Find where the given text appears and provide that cell's center as (x, y) coordinate. 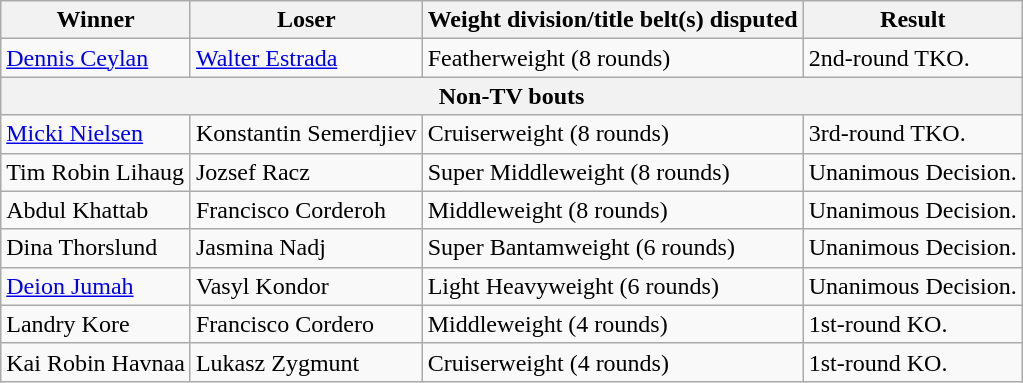
Result (912, 20)
Cruiserweight (4 rounds) (612, 362)
Weight division/title belt(s) disputed (612, 20)
Tim Robin Lihaug (96, 172)
Super Bantamweight (6 rounds) (612, 248)
Light Heavyweight (6 rounds) (612, 286)
Winner (96, 20)
Cruiserweight (8 rounds) (612, 134)
Landry Kore (96, 324)
Featherweight (8 rounds) (612, 58)
Konstantin Semerdjiev (306, 134)
3rd-round TKO. (912, 134)
Jasmina Nadj (306, 248)
Non-TV bouts (512, 96)
Dennis Ceylan (96, 58)
Jozsef Racz (306, 172)
Deion Jumah (96, 286)
Loser (306, 20)
Vasyl Kondor (306, 286)
Middleweight (8 rounds) (612, 210)
2nd-round TKO. (912, 58)
Walter Estrada (306, 58)
Kai Robin Havnaa (96, 362)
Francisco Corderoh (306, 210)
Abdul Khattab (96, 210)
Micki Nielsen (96, 134)
Middleweight (4 rounds) (612, 324)
Super Middleweight (8 rounds) (612, 172)
Lukasz Zygmunt (306, 362)
Francisco Cordero (306, 324)
Dina Thorslund (96, 248)
